Search for the cell housing the specified text and yield its (X, Y) center coordinate. 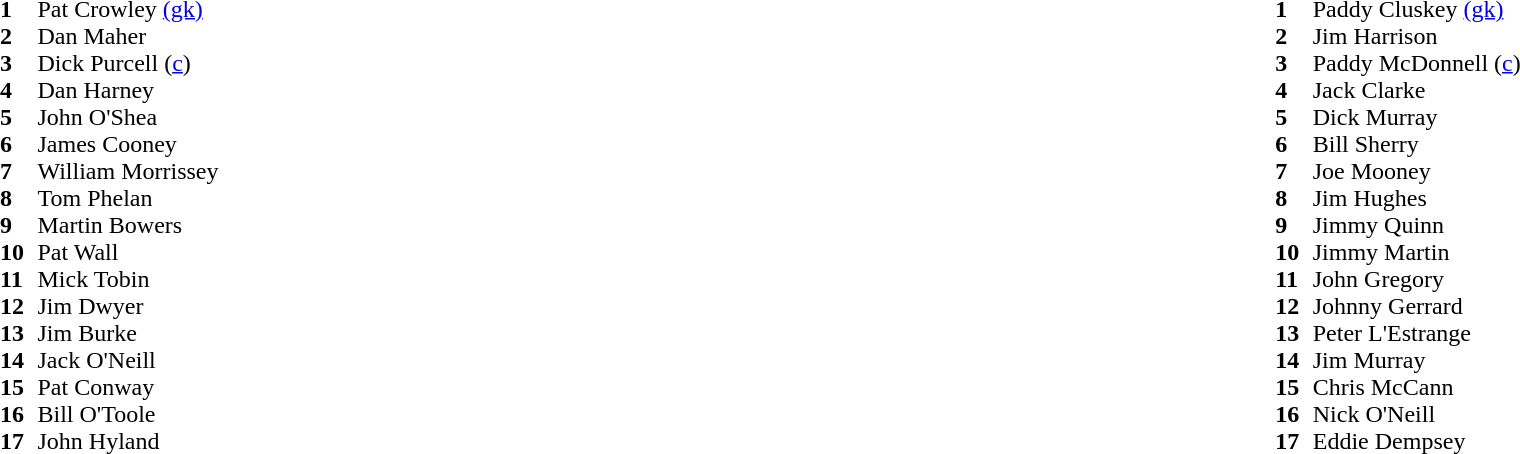
Jack O'Neill (128, 360)
John O'Shea (128, 118)
Bill O'Toole (128, 414)
Jim Dwyer (128, 306)
Jim Burke (128, 334)
Tom Phelan (128, 198)
Dick Purcell (c) (128, 64)
Martin Bowers (128, 226)
Pat Wall (128, 252)
Dan Maher (128, 36)
Pat Conway (128, 388)
Mick Tobin (128, 280)
William Morrissey (128, 172)
James Cooney (128, 144)
Dan Harney (128, 90)
